Search for the cell housing the specified text and yield its (x, y) center coordinate. 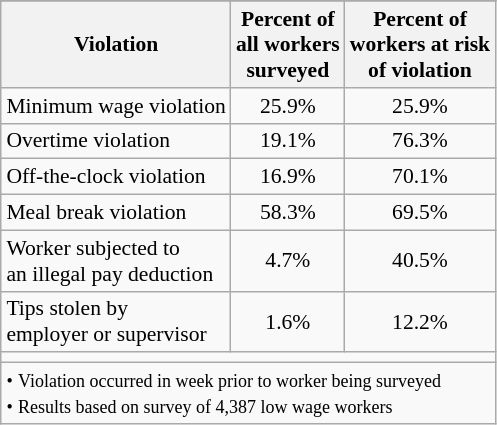
40.5% (420, 260)
• Violation occurred in week prior to worker being surveyed • Results based on survey of 4,387 low wage workers (248, 392)
Off-the-clock violation (116, 177)
16.9% (288, 177)
Tips stolen by employer or supervisor (116, 322)
Meal break violation (116, 212)
Minimum wage violation (116, 105)
Worker subjected to an illegal pay deduction (116, 260)
1.6% (288, 322)
58.3% (288, 212)
69.5% (420, 212)
Violation (116, 44)
Overtime violation (116, 141)
Percent of all workers surveyed (288, 44)
Percent of workers at risk of violation (420, 44)
70.1% (420, 177)
4.7% (288, 260)
76.3% (420, 141)
19.1% (288, 141)
12.2% (420, 322)
